Find where the given text appears and provide that cell's center as [X, Y] coordinate. 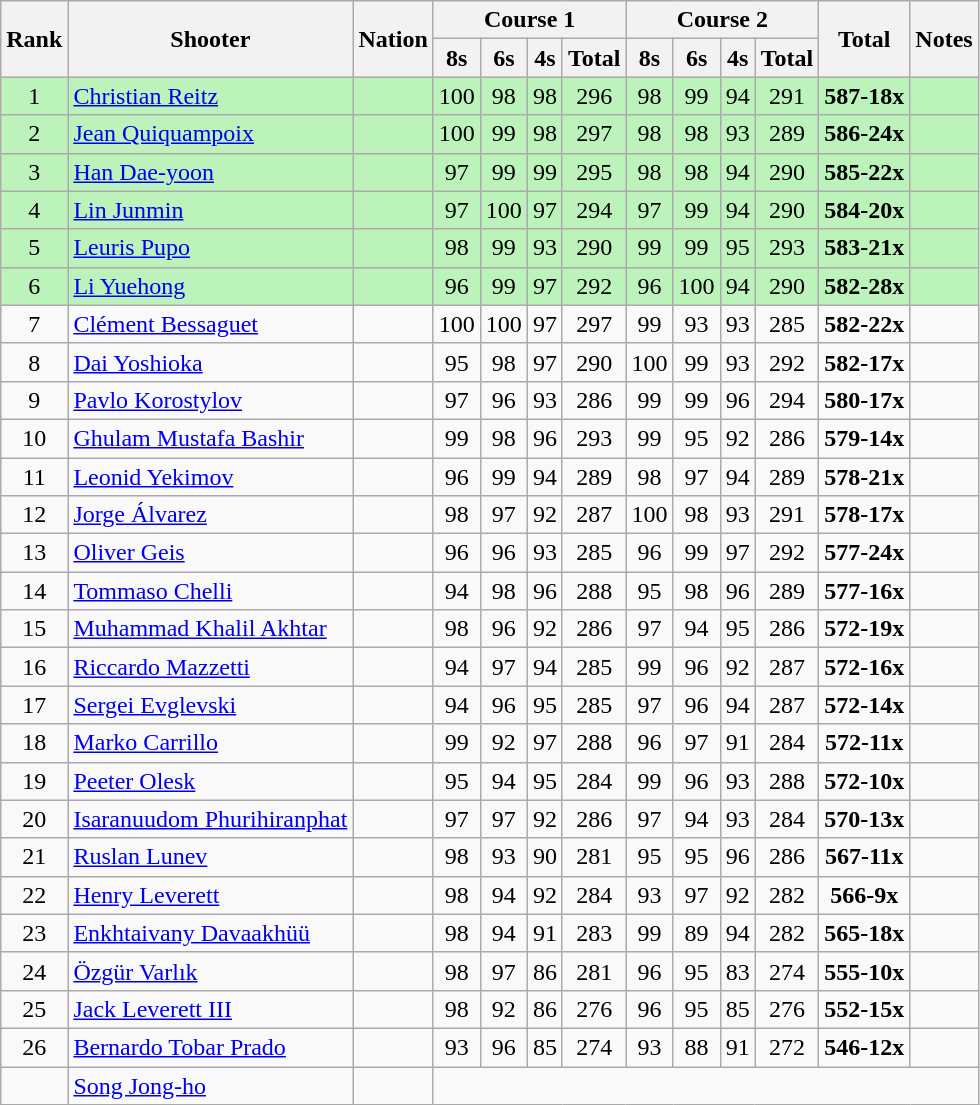
Dai Yoshioka [210, 362]
26 [34, 1047]
Bernardo Tobar Prado [210, 1047]
21 [34, 857]
586-24x [864, 134]
Tommaso Chelli [210, 591]
Christian Reitz [210, 96]
Shooter [210, 39]
Course 2 [722, 20]
22 [34, 895]
Leonid Yekimov [210, 477]
19 [34, 781]
Jean Quiquampoix [210, 134]
Jorge Álvarez [210, 515]
89 [696, 933]
Course 1 [530, 20]
6 [34, 286]
18 [34, 743]
577-24x [864, 553]
583-21x [864, 248]
3 [34, 172]
Marko Carrillo [210, 743]
555-10x [864, 971]
582-22x [864, 324]
Riccardo Mazzetti [210, 667]
Özgür Varlık [210, 971]
585-22x [864, 172]
582-17x [864, 362]
7 [34, 324]
572-16x [864, 667]
Isaranuudom Phurihiranphat [210, 819]
Henry Leverett [210, 895]
578-21x [864, 477]
546-12x [864, 1047]
Han Dae-yoon [210, 172]
16 [34, 667]
296 [594, 96]
Li Yuehong [210, 286]
88 [696, 1047]
572-14x [864, 705]
20 [34, 819]
572-10x [864, 781]
23 [34, 933]
Notes [944, 39]
10 [34, 438]
5 [34, 248]
17 [34, 705]
572-11x [864, 743]
25 [34, 1009]
Rank [34, 39]
11 [34, 477]
572-19x [864, 629]
Leuris Pupo [210, 248]
24 [34, 971]
552-15x [864, 1009]
9 [34, 400]
90 [544, 857]
Jack Leverett III [210, 1009]
15 [34, 629]
12 [34, 515]
Pavlo Korostylov [210, 400]
565-18x [864, 933]
566-9x [864, 895]
579-14x [864, 438]
14 [34, 591]
Lin Junmin [210, 210]
Sergei Evglevski [210, 705]
567-11x [864, 857]
Ruslan Lunev [210, 857]
Nation [393, 39]
1 [34, 96]
587-18x [864, 96]
580-17x [864, 400]
272 [787, 1047]
283 [594, 933]
8 [34, 362]
4 [34, 210]
578-17x [864, 515]
83 [738, 971]
577-16x [864, 591]
Oliver Geis [210, 553]
Peeter Olesk [210, 781]
570-13x [864, 819]
584-20x [864, 210]
295 [594, 172]
13 [34, 553]
2 [34, 134]
Clément Bessaguet [210, 324]
582-28x [864, 286]
Enkhtaivany Davaakhüü [210, 933]
Song Jong-ho [210, 1085]
Muhammad Khalil Akhtar [210, 629]
Ghulam Mustafa Bashir [210, 438]
